Extract the [x, y] coordinate from the center of the cell holding the provided text.  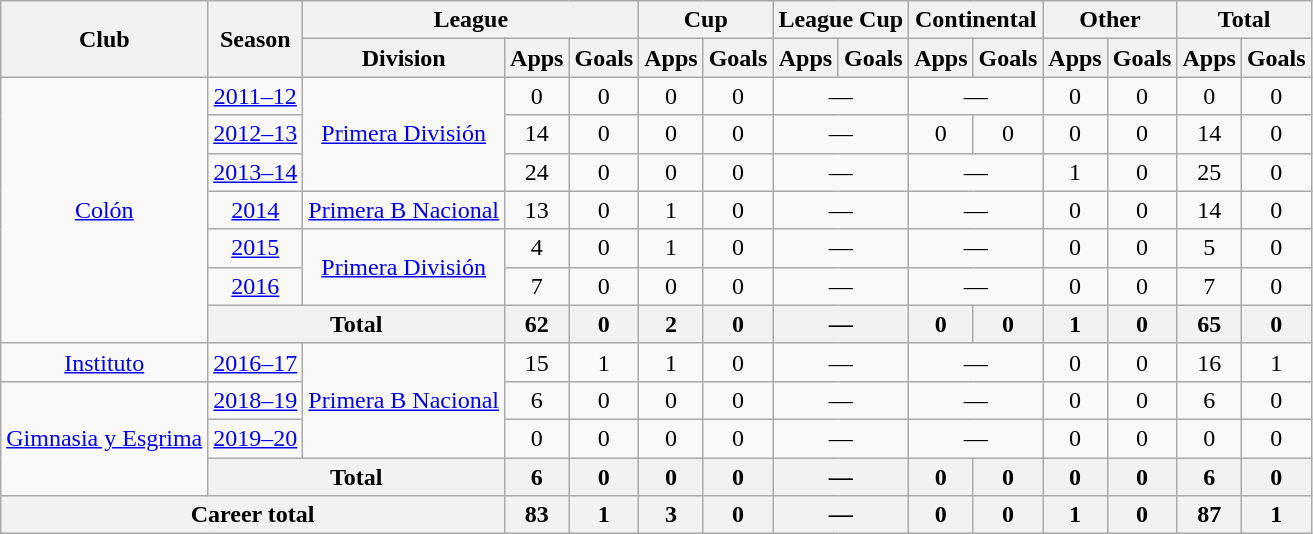
2011–12 [256, 96]
25 [1209, 172]
5 [1209, 248]
62 [537, 324]
15 [537, 362]
2018–19 [256, 400]
2015 [256, 248]
2012–13 [256, 134]
2014 [256, 210]
League Cup [841, 20]
Career total [253, 515]
2019–20 [256, 438]
Continental [976, 20]
16 [1209, 362]
League [471, 20]
13 [537, 210]
Colón [104, 210]
83 [537, 515]
2013–14 [256, 172]
2 [671, 324]
2016–17 [256, 362]
3 [671, 515]
Instituto [104, 362]
Other [1110, 20]
Club [104, 39]
65 [1209, 324]
87 [1209, 515]
24 [537, 172]
Season [256, 39]
Division [404, 58]
Gimnasia y Esgrima [104, 438]
2016 [256, 286]
4 [537, 248]
Cup [706, 20]
